Determine the (x, y) coordinate at the center of the cell enclosing the given text.  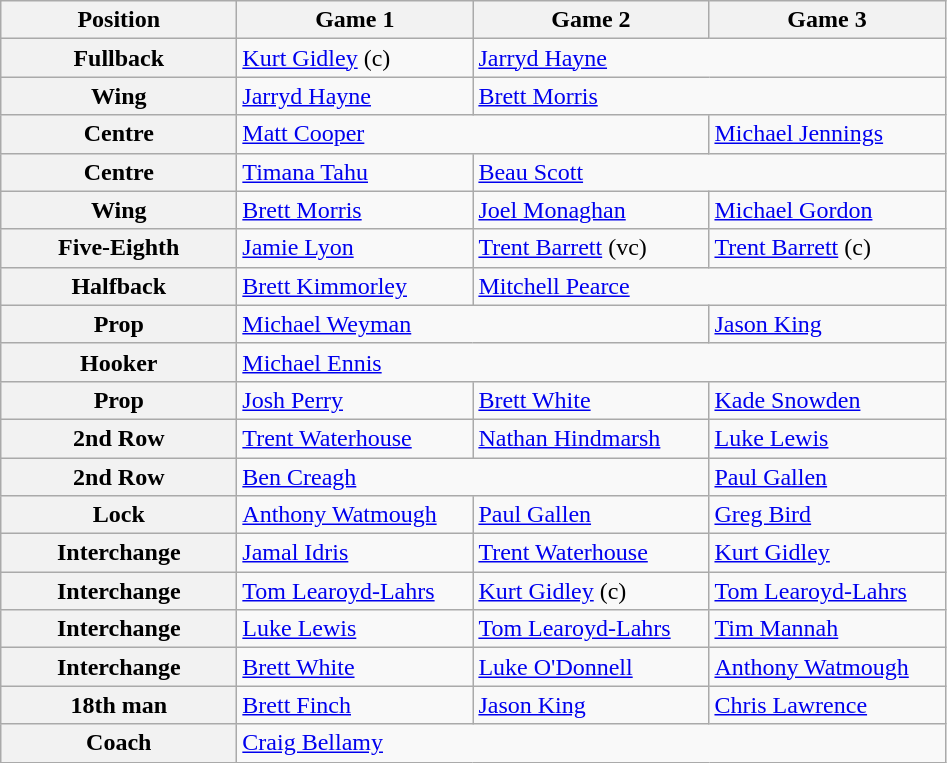
Brett Kimmorley (355, 286)
Michael Gordon (827, 210)
Game 2 (591, 20)
Ben Creagh (473, 477)
18th man (119, 705)
Beau Scott (709, 172)
Game 3 (827, 20)
Matt Cooper (473, 134)
Michael Jennings (827, 134)
Game 1 (355, 20)
Chris Lawrence (827, 705)
Coach (119, 743)
Trent Barrett (vc) (591, 248)
Brett Finch (355, 705)
Trent Barrett (c) (827, 248)
Michael Weyman (473, 324)
Nathan Hindmarsh (591, 438)
Josh Perry (355, 400)
Lock (119, 515)
Greg Bird (827, 515)
Michael Ennis (591, 362)
Jamal Idris (355, 553)
Luke O'Donnell (591, 667)
Position (119, 20)
Kade Snowden (827, 400)
Jamie Lyon (355, 248)
Halfback (119, 286)
Five-Eighth (119, 248)
Hooker (119, 362)
Kurt Gidley (827, 553)
Mitchell Pearce (709, 286)
Timana Tahu (355, 172)
Tim Mannah (827, 629)
Joel Monaghan (591, 210)
Fullback (119, 58)
Craig Bellamy (591, 743)
